From the cell containing the given text, extract its center point as (x, y) coordinate. 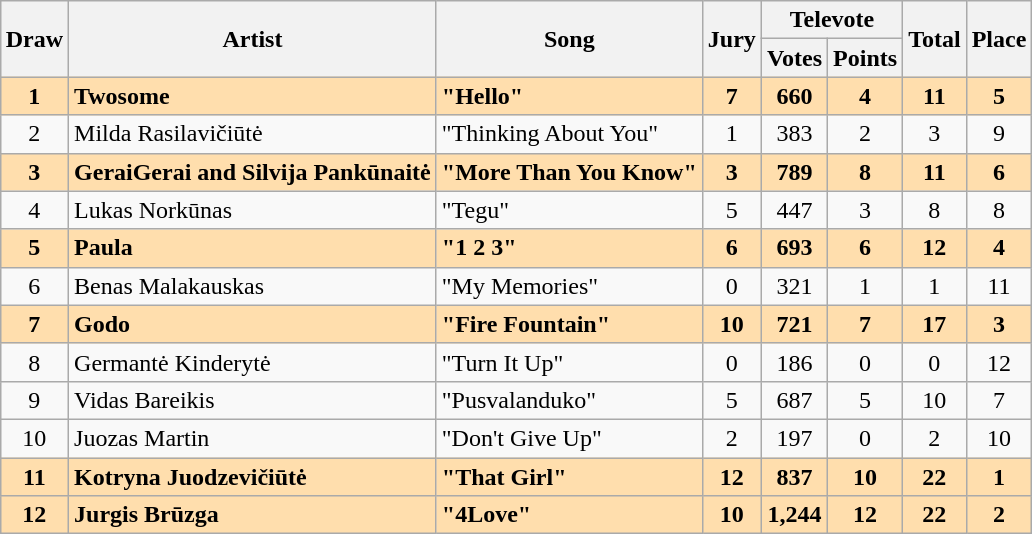
197 (794, 438)
Artist (253, 39)
Milda Rasilavičiūtė (253, 134)
Song (569, 39)
321 (794, 286)
Jurgis Brūzga (253, 515)
Twosome (253, 96)
17 (935, 324)
"1 2 3" (569, 248)
186 (794, 362)
"4Love" (569, 515)
Lukas Norkūnas (253, 210)
687 (794, 400)
Televote (832, 20)
"Don't Give Up" (569, 438)
Points (866, 58)
"More Than You Know" (569, 172)
Kotryna Juodzevičiūtė (253, 477)
Paula (253, 248)
383 (794, 134)
1,244 (794, 515)
693 (794, 248)
447 (794, 210)
Benas Malakauskas (253, 286)
"Fire Fountain" (569, 324)
789 (794, 172)
"Turn It Up" (569, 362)
Juozas Martin (253, 438)
721 (794, 324)
"Hello" (569, 96)
837 (794, 477)
Vidas Bareikis (253, 400)
Godo (253, 324)
GeraiGerai and Silvija Pankūnaitė (253, 172)
Total (935, 39)
Draw (34, 39)
"Tegu" (569, 210)
Votes (794, 58)
"Pusvalanduko" (569, 400)
Jury (732, 39)
Germantė Kinderytė (253, 362)
Place (999, 39)
660 (794, 96)
"Thinking About You" (569, 134)
"That Girl" (569, 477)
"My Memories" (569, 286)
